Scan for the cell matching the given text and deliver its [x, y] coordinate at center. 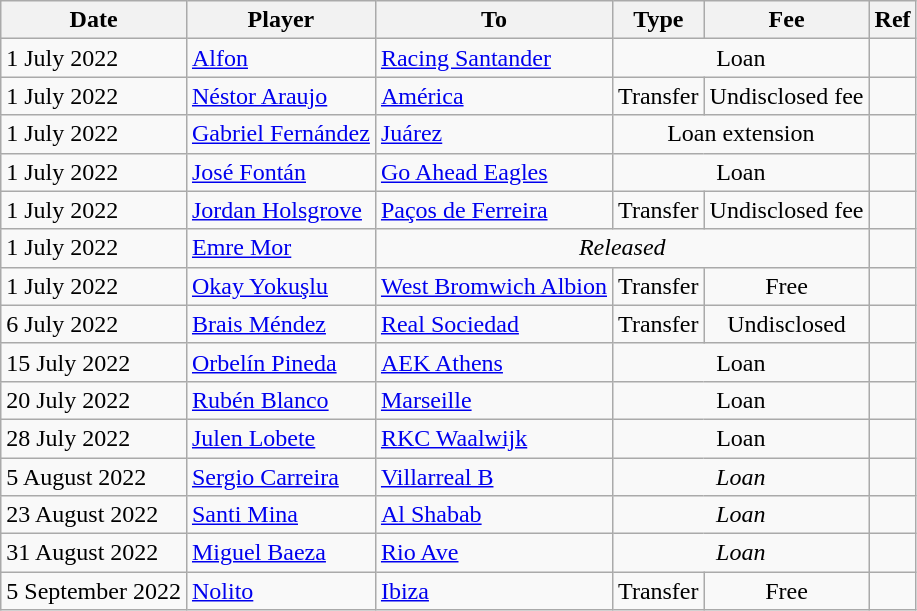
31 August 2022 [94, 553]
Racing Santander [494, 58]
Brais Méndez [280, 324]
To [494, 20]
Paços de Ferreira [494, 210]
RKC Waalwijk [494, 438]
Marseille [494, 400]
Néstor Araujo [280, 96]
Gabriel Fernández [280, 134]
Released [622, 248]
Player [280, 20]
20 July 2022 [94, 400]
5 August 2022 [94, 477]
Al Shabab [494, 515]
23 August 2022 [94, 515]
Juárez [494, 134]
Nolito [280, 591]
Sergio Carreira [280, 477]
15 July 2022 [94, 362]
5 September 2022 [94, 591]
Type [659, 20]
Loan extension [742, 134]
Miguel Baeza [280, 553]
AEK Athens [494, 362]
Ref [892, 20]
Undisclosed [786, 324]
Jordan Holsgrove [280, 210]
Santi Mina [280, 515]
Ibiza [494, 591]
Fee [786, 20]
Rio Ave [494, 553]
West Bromwich Albion [494, 286]
Date [94, 20]
José Fontán [280, 172]
Real Sociedad [494, 324]
Okay Yokuşlu [280, 286]
Orbelín Pineda [280, 362]
6 July 2022 [94, 324]
Emre Mor [280, 248]
Julen Lobete [280, 438]
Villarreal B [494, 477]
28 July 2022 [94, 438]
Go Ahead Eagles [494, 172]
Rubén Blanco [280, 400]
Alfon [280, 58]
América [494, 96]
